Extract the (x, y) coordinate from the center of the cell holding the provided text.  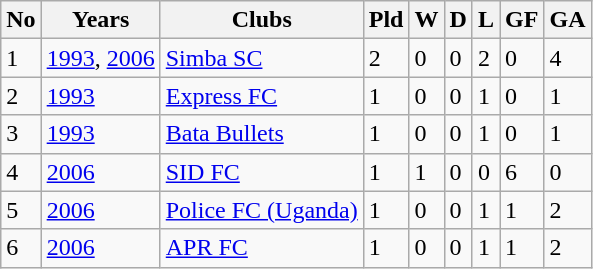
D (458, 20)
Simba SC (262, 58)
Bata Bullets (262, 134)
SID FC (262, 172)
APR FC (262, 248)
GF (522, 20)
Years (100, 20)
GA (568, 20)
Clubs (262, 20)
No (21, 20)
3 (21, 134)
Pld (386, 20)
Express FC (262, 96)
1993, 2006 (100, 58)
W (426, 20)
Police FC (Uganda) (262, 210)
5 (21, 210)
L (486, 20)
